Scan for the cell matching the given text and deliver its [X, Y] coordinate at center. 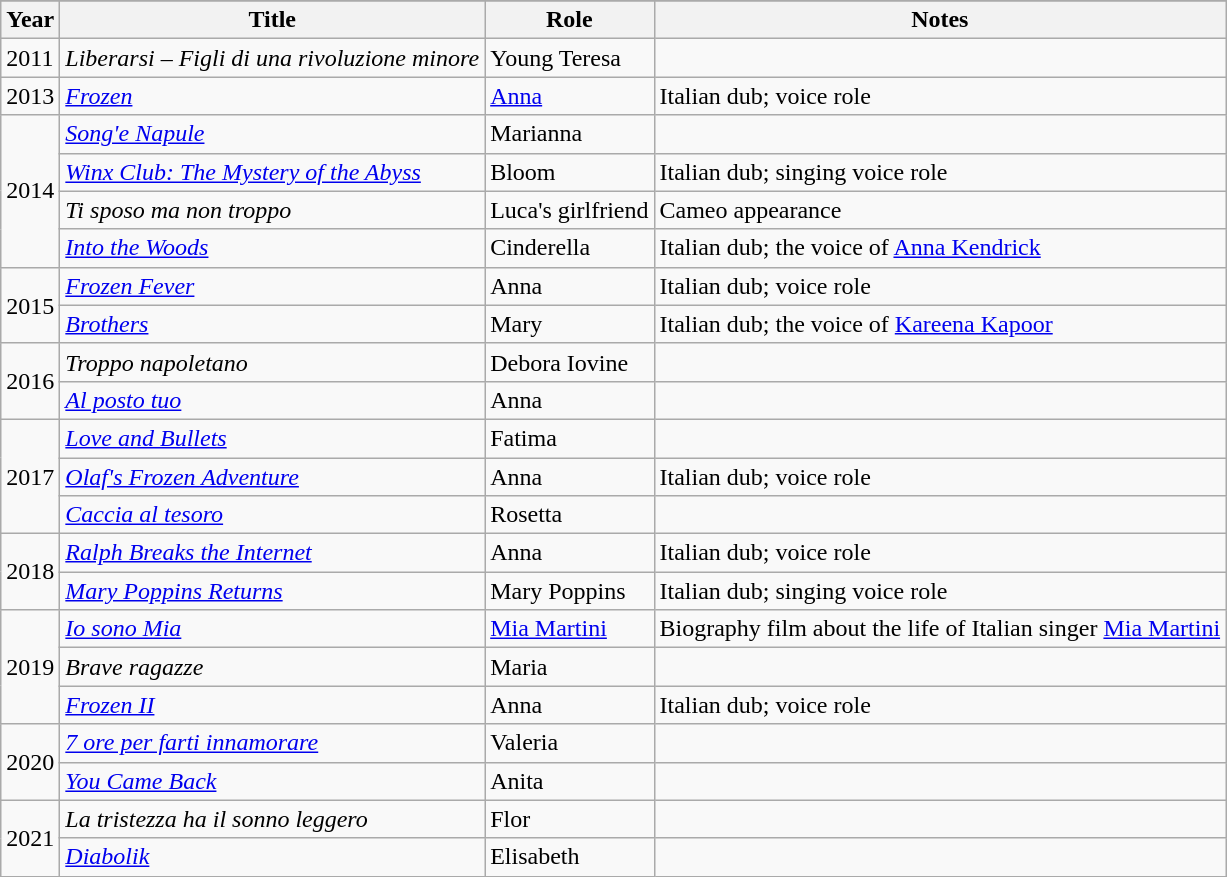
Io sono Mia [272, 629]
Song'e Napule [272, 134]
Love and Bullets [272, 438]
2015 [30, 305]
Valeria [570, 743]
Marianna [570, 134]
Flor [570, 819]
Mia Martini [570, 629]
2020 [30, 762]
2014 [30, 191]
Frozen [272, 96]
La tristezza ha il sonno leggero [272, 819]
Debora Iovine [570, 362]
You Came Back [272, 781]
Elisabeth [570, 857]
2019 [30, 667]
Cameo appearance [940, 210]
Diabolik [272, 857]
Ti sposo ma non troppo [272, 210]
Anita [570, 781]
Mary Poppins [570, 591]
Frozen II [272, 705]
Title [272, 20]
2017 [30, 476]
Brave ragazze [272, 667]
Young Teresa [570, 58]
2011 [30, 58]
7 ore per farti innamorare [272, 743]
Notes [940, 20]
Rosetta [570, 515]
2021 [30, 838]
Troppo napoletano [272, 362]
Olaf's Frozen Adventure [272, 477]
2018 [30, 572]
Fatima [570, 438]
Al posto tuo [272, 400]
Liberarsi – Figli di una rivoluzione minore [272, 58]
Biography film about the life of Italian singer Mia Martini [940, 629]
Caccia al tesoro [272, 515]
Frozen Fever [272, 286]
Italian dub; the voice of Anna Kendrick [940, 248]
Brothers [272, 324]
Ralph Breaks the Internet [272, 553]
Italian dub; the voice of Kareena Kapoor [940, 324]
Year [30, 20]
Cinderella [570, 248]
Mary [570, 324]
Role [570, 20]
Into the Woods [272, 248]
Maria [570, 667]
2016 [30, 381]
Mary Poppins Returns [272, 591]
Bloom [570, 172]
Winx Club: The Mystery of the Abyss [272, 172]
2013 [30, 96]
Luca's girlfriend [570, 210]
